For the text-containing cell, return its midpoint in [X, Y] coordinate format. 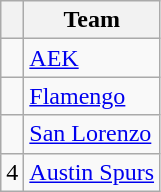
San Lorenzo [92, 134]
AEK [92, 58]
Austin Spurs [92, 172]
Team [92, 20]
Flamengo [92, 96]
4 [12, 172]
